Return [X, Y] of the center of cell containing provided text 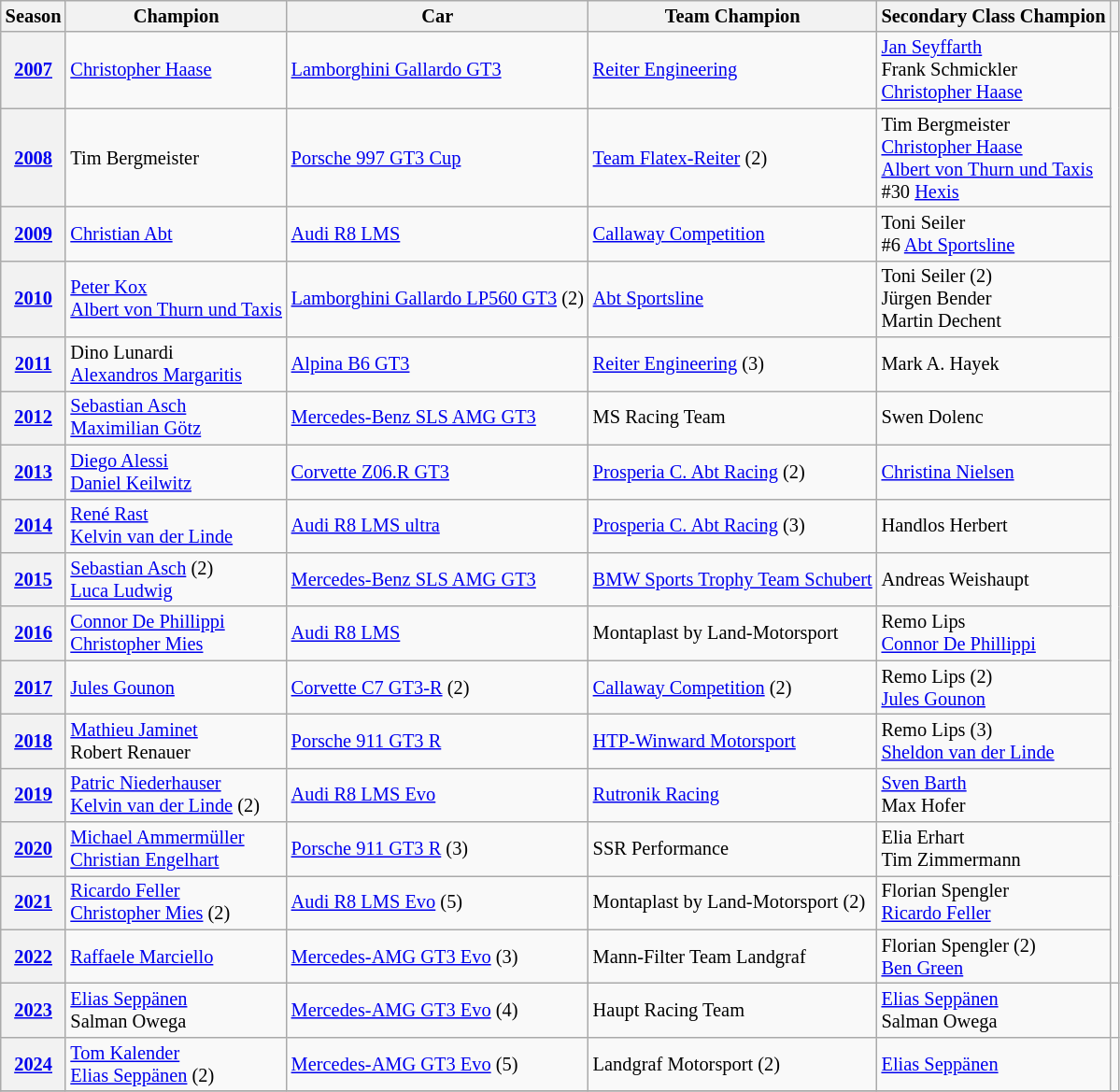
2016 [34, 633]
2007 [34, 70]
Mann-Filter Team Landgraf [732, 957]
Haupt Racing Team [732, 1010]
Porsche 911 GT3 R [437, 741]
Corvette Z06.R GT3 [437, 472]
René Rast Kelvin van der Linde [176, 526]
Tom Kalender Elias Seppänen (2) [176, 1064]
2008 [34, 158]
2014 [34, 526]
Florian Spengler (2) Ben Green [994, 957]
2013 [34, 472]
Secondary Class Champion [994, 16]
Rutronik Racing [732, 795]
Swen Dolenc [994, 418]
BMW Sports Trophy Team Schubert [732, 579]
Remo Lips Connor De Phillippi [994, 633]
Remo Lips (2) Jules Gounon [994, 688]
Abt Sportsline [732, 299]
Mercedes-AMG GT3 Evo (4) [437, 1010]
2021 [34, 902]
2022 [34, 957]
Florian Spengler Ricardo Feller [994, 902]
Montaplast by Land-Motorsport [732, 633]
Landgraf Motorsport (2) [732, 1064]
Sven Barth Max Hofer [994, 795]
Alpina B6 GT3 [437, 364]
Raffaele Marciello [176, 957]
Handlos Herbert [994, 526]
Prosperia C. Abt Racing (2) [732, 472]
Diego Alessi Daniel Keilwitz [176, 472]
Remo Lips (3) Sheldon van der Linde [994, 741]
Reiter Engineering (3) [732, 364]
Toni Seiler (2) Jürgen Bender Martin Dechent [994, 299]
Tim Bergmeister [176, 158]
2020 [34, 849]
Christian Abt [176, 234]
Champion [176, 16]
Patric Niederhauser Kelvin van der Linde (2) [176, 795]
Porsche 997 GT3 Cup [437, 158]
Team Champion [732, 16]
Connor De Phillippi Christopher Mies [176, 633]
Jules Gounon [176, 688]
SSR Performance [732, 849]
Mathieu Jaminet Robert Renauer [176, 741]
Callaway Competition (2) [732, 688]
2010 [34, 299]
2023 [34, 1010]
Mark A. Hayek [994, 364]
Elia Erhart Tim Zimmermann [994, 849]
MS Racing Team [732, 418]
Audi R8 LMS Evo (5) [437, 902]
Reiter Engineering [732, 70]
Montaplast by Land-Motorsport (2) [732, 902]
Lamborghini Gallardo LP560 GT3 (2) [437, 299]
Peter Kox Albert von Thurn und Taxis [176, 299]
Christina Nielsen [994, 472]
Toni Seiler #6 Abt Sportsline [994, 234]
Sebastian Asch Maximilian Götz [176, 418]
Sebastian Asch (2) Luca Ludwig [176, 579]
Mercedes-AMG GT3 Evo (3) [437, 957]
2009 [34, 234]
2019 [34, 795]
Season [34, 16]
Audi R8 LMS Evo [437, 795]
Porsche 911 GT3 R (3) [437, 849]
Michael Ammermüller Christian Engelhart [176, 849]
Dino Lunardi Alexandros Margaritis [176, 364]
2018 [34, 741]
Corvette C7 GT3-R (2) [437, 688]
HTP-Winward Motorsport [732, 741]
Car [437, 16]
Andreas Weishaupt [994, 579]
Audi R8 LMS ultra [437, 526]
Callaway Competition [732, 234]
Elias Seppänen [994, 1064]
Mercedes-AMG GT3 Evo (5) [437, 1064]
2011 [34, 364]
2012 [34, 418]
Tim Bergmeister Christopher Haase Albert von Thurn und Taxis #30 Hexis [994, 158]
Team Flatex-Reiter (2) [732, 158]
2017 [34, 688]
Ricardo Feller Christopher Mies (2) [176, 902]
2015 [34, 579]
Lamborghini Gallardo GT3 [437, 70]
Christopher Haase [176, 70]
Jan Seyffarth Frank Schmickler Christopher Haase [994, 70]
Prosperia C. Abt Racing (3) [732, 526]
2024 [34, 1064]
